Capture the cell that displays the provided text and extract its [X, Y] central coordinate. 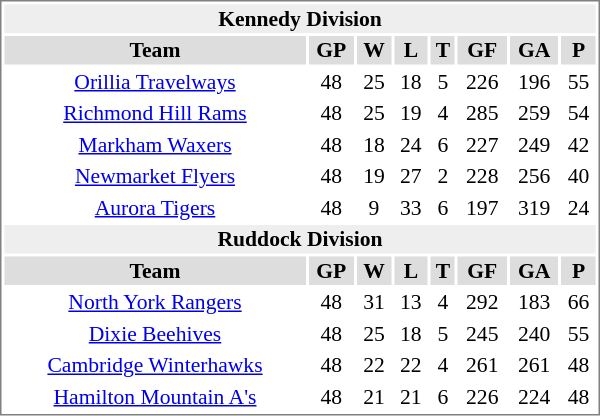
292 [482, 302]
Cambridge Winterhawks [154, 365]
228 [482, 176]
31 [374, 302]
Dixie Beehives [154, 334]
27 [411, 176]
256 [534, 176]
Ruddock Division [300, 239]
54 [578, 113]
319 [534, 208]
224 [534, 396]
Aurora Tigers [154, 208]
245 [482, 334]
North York Rangers [154, 302]
40 [578, 176]
13 [411, 302]
66 [578, 302]
259 [534, 113]
Hamilton Mountain A's [154, 396]
249 [534, 144]
196 [534, 82]
Orillia Travelways [154, 82]
42 [578, 144]
183 [534, 302]
285 [482, 113]
Kennedy Division [300, 18]
33 [411, 208]
Richmond Hill Rams [154, 113]
2 [443, 176]
Markham Waxers [154, 144]
9 [374, 208]
197 [482, 208]
240 [534, 334]
Newmarket Flyers [154, 176]
227 [482, 144]
